Locate the cell with the specified text and output its (x, y) center coordinate. 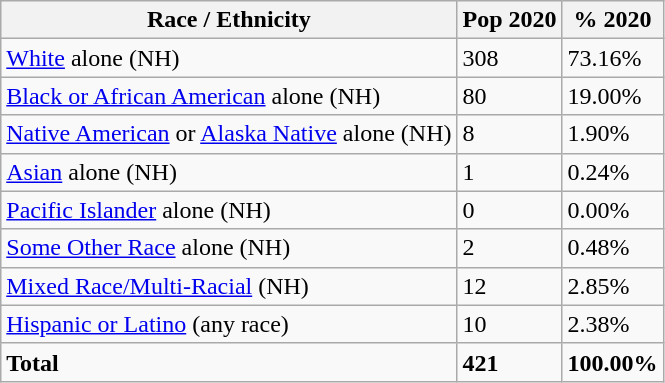
Pop 2020 (510, 20)
0.00% (612, 210)
0.48% (612, 248)
1.90% (612, 134)
2 (510, 248)
73.16% (612, 58)
Hispanic or Latino (any race) (229, 324)
80 (510, 96)
2.85% (612, 286)
100.00% (612, 362)
Mixed Race/Multi-Racial (NH) (229, 286)
1 (510, 172)
2.38% (612, 324)
19.00% (612, 96)
Asian alone (NH) (229, 172)
0.24% (612, 172)
White alone (NH) (229, 58)
8 (510, 134)
Total (229, 362)
Native American or Alaska Native alone (NH) (229, 134)
10 (510, 324)
Race / Ethnicity (229, 20)
308 (510, 58)
12 (510, 286)
% 2020 (612, 20)
Black or African American alone (NH) (229, 96)
0 (510, 210)
421 (510, 362)
Pacific Islander alone (NH) (229, 210)
Some Other Race alone (NH) (229, 248)
